Return (X, Y) of the center of cell containing provided text 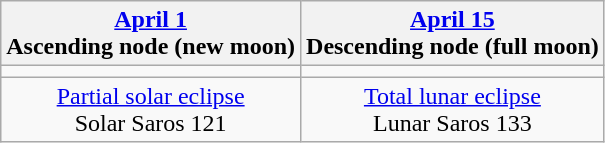
Partial solar eclipseSolar Saros 121 (151, 110)
April 15Descending node (full moon) (453, 34)
Total lunar eclipseLunar Saros 133 (453, 110)
April 1Ascending node (new moon) (151, 34)
